Extract the [x, y] coordinate from the center of the cell holding the provided text.  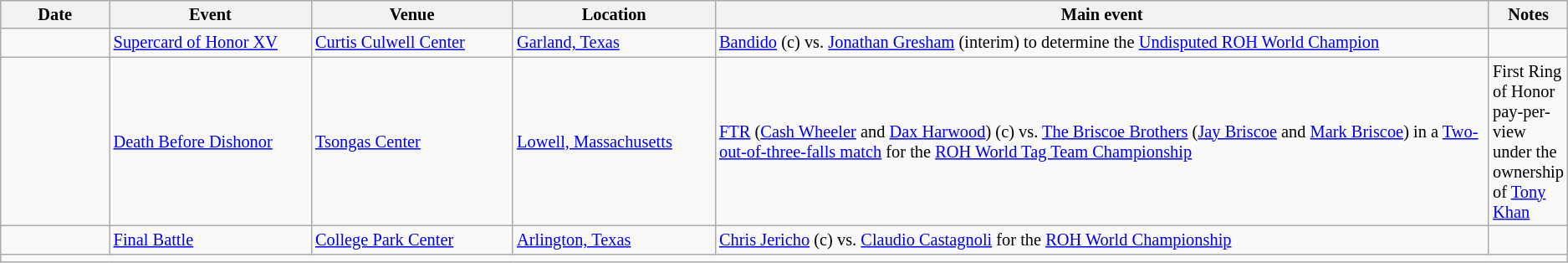
Date [55, 14]
First Ring of Honor pay-per-view under the ownership of Tony Khan [1529, 142]
Bandido (c) vs. Jonathan Gresham (interim) to determine the Undisputed ROH World Champion [1102, 43]
Supercard of Honor XV [211, 43]
Event [211, 14]
Final Battle [211, 240]
Death Before Dishonor [211, 142]
Main event [1102, 14]
Tsongas Center [411, 142]
Chris Jericho (c) vs. Claudio Castagnoli for the ROH World Championship [1102, 240]
College Park Center [411, 240]
Location [614, 14]
Garland, Texas [614, 43]
Lowell, Massachusetts [614, 142]
Notes [1529, 14]
Curtis Culwell Center [411, 43]
Venue [411, 14]
Arlington, Texas [614, 240]
